Provide the (X, Y) coordinate of the cell's center where the given text is located.  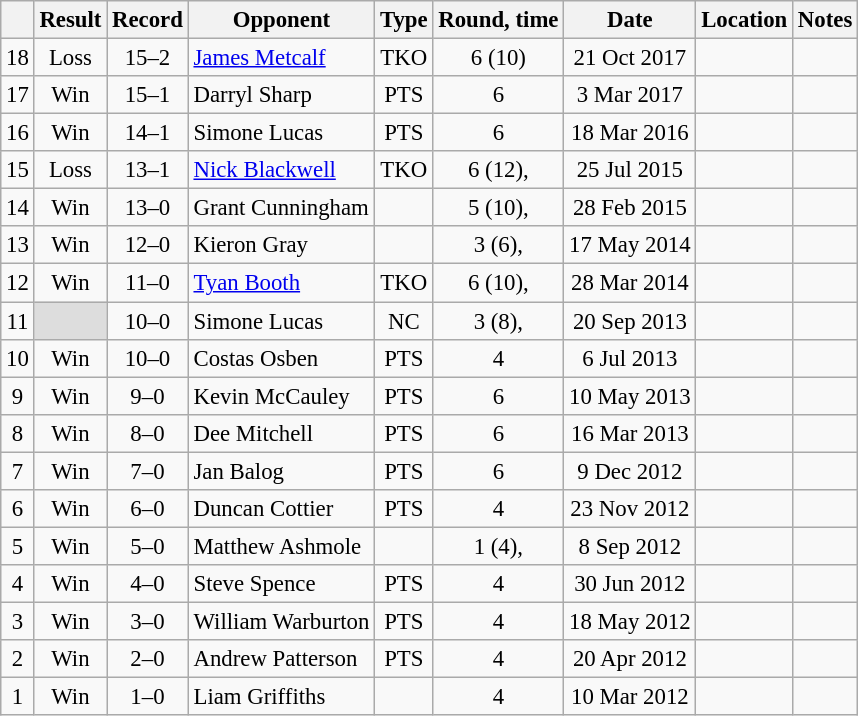
Round, time (498, 20)
Record (148, 20)
16 Mar 2013 (630, 433)
3 (6), (498, 245)
6–0 (148, 509)
William Warburton (281, 621)
8 Sep 2012 (630, 546)
3 Mar 2017 (630, 95)
10 May 2013 (630, 396)
Tyan Booth (281, 283)
7 (18, 471)
11 (18, 321)
28 Feb 2015 (630, 208)
3 (18, 621)
6 (12), (498, 170)
2–0 (148, 659)
5 (10), (498, 208)
25 Jul 2015 (630, 170)
18 Mar 2016 (630, 133)
6 (10) (498, 58)
6 Jul 2013 (630, 358)
14–1 (148, 133)
Costas Osben (281, 358)
Result (70, 20)
1 (18, 697)
13–1 (148, 170)
12–0 (148, 245)
Grant Cunningham (281, 208)
8 (18, 433)
16 (18, 133)
23 Nov 2012 (630, 509)
18 (18, 58)
Location (744, 20)
28 Mar 2014 (630, 283)
21 Oct 2017 (630, 58)
18 May 2012 (630, 621)
Steve Spence (281, 584)
Kevin McCauley (281, 396)
7–0 (148, 471)
9 Dec 2012 (630, 471)
5 (18, 546)
30 Jun 2012 (630, 584)
Dee Mitchell (281, 433)
Kieron Gray (281, 245)
13 (18, 245)
13–0 (148, 208)
Jan Balog (281, 471)
Darryl Sharp (281, 95)
Opponent (281, 20)
Andrew Patterson (281, 659)
5–0 (148, 546)
NC (404, 321)
11–0 (148, 283)
15 (18, 170)
3–0 (148, 621)
James Metcalf (281, 58)
Nick Blackwell (281, 170)
1–0 (148, 697)
8–0 (148, 433)
20 Apr 2012 (630, 659)
2 (18, 659)
10 (18, 358)
12 (18, 283)
9 (18, 396)
Liam Griffiths (281, 697)
Duncan Cottier (281, 509)
Type (404, 20)
10 Mar 2012 (630, 697)
17 May 2014 (630, 245)
4–0 (148, 584)
9–0 (148, 396)
Notes (826, 20)
20 Sep 2013 (630, 321)
15–1 (148, 95)
6 (10), (498, 283)
17 (18, 95)
15–2 (148, 58)
Matthew Ashmole (281, 546)
Date (630, 20)
14 (18, 208)
1 (4), (498, 546)
3 (8), (498, 321)
